Find where the given text appears and provide that cell's center as (X, Y) coordinate. 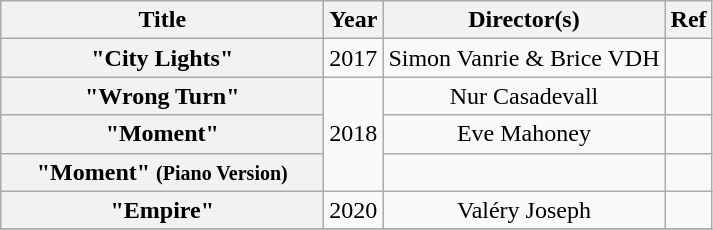
Year (354, 20)
"Wrong Turn" (162, 96)
Simon Vanrie & Brice VDH (524, 58)
"City Lights" (162, 58)
2018 (354, 134)
Valéry Joseph (524, 210)
Eve Mahoney (524, 134)
Ref (688, 20)
2020 (354, 210)
Title (162, 20)
"Empire" (162, 210)
2017 (354, 58)
Director(s) (524, 20)
"Moment" (Piano Version) (162, 172)
"Moment" (162, 134)
Nur Casadevall (524, 96)
